Pinpoint the cell where the given text exists, returning its [x, y] midpoint coordinate. 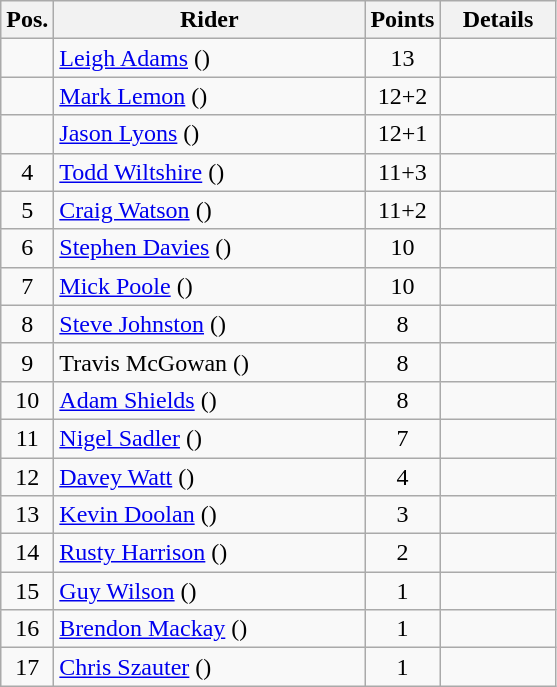
14 [28, 553]
Rusty Harrison () [210, 553]
6 [28, 248]
15 [28, 591]
Chris Szauter () [210, 667]
11 [28, 438]
Davey Watt () [210, 477]
2 [402, 553]
Guy Wilson () [210, 591]
Jason Lyons () [210, 134]
Details [498, 20]
Rider [210, 20]
Todd Wiltshire () [210, 172]
11+3 [402, 172]
Craig Watson () [210, 210]
Travis McGowan () [210, 362]
5 [28, 210]
12+1 [402, 134]
Mick Poole () [210, 286]
Kevin Doolan () [210, 515]
Points [402, 20]
Steve Johnston () [210, 324]
16 [28, 629]
Adam Shields () [210, 400]
3 [402, 515]
9 [28, 362]
17 [28, 667]
11+2 [402, 210]
Nigel Sadler () [210, 438]
Leigh Adams () [210, 58]
12 [28, 477]
Brendon Mackay () [210, 629]
Mark Lemon () [210, 96]
12+2 [402, 96]
Pos. [28, 20]
Stephen Davies () [210, 248]
